Identify which cell holds the provided text, then report its (X, Y) central coordinate. 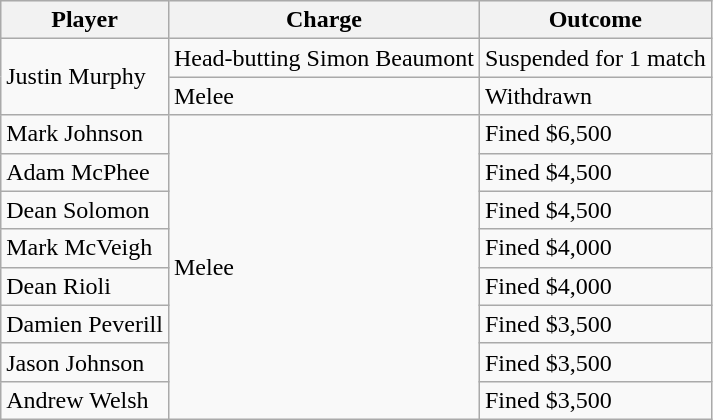
Mark Johnson (85, 134)
Dean Rioli (85, 286)
Player (85, 20)
Outcome (595, 20)
Fined $6,500 (595, 134)
Mark McVeigh (85, 248)
Charge (324, 20)
Adam McPhee (85, 172)
Justin Murphy (85, 77)
Head-butting Simon Beaumont (324, 58)
Dean Solomon (85, 210)
Jason Johnson (85, 362)
Damien Peverill (85, 324)
Suspended for 1 match (595, 58)
Withdrawn (595, 96)
Andrew Welsh (85, 400)
